Detect which cell encompasses the target text, then output its (x, y) center coordinate. 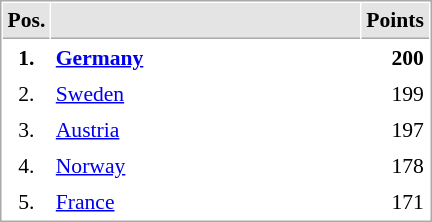
171 (396, 201)
1. (26, 57)
200 (396, 57)
Germany (206, 57)
Austria (206, 129)
2. (26, 93)
Points (396, 21)
Norway (206, 165)
Pos. (26, 21)
5. (26, 201)
178 (396, 165)
199 (396, 93)
3. (26, 129)
4. (26, 165)
Sweden (206, 93)
197 (396, 129)
France (206, 201)
